Extract the (x, y) coordinate from the center of the cell holding the provided text.  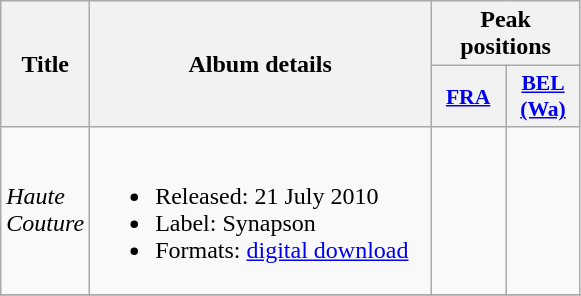
Title (46, 64)
Peak positions (506, 34)
Released: 21 July 2010Label: SynapsonFormats: digital download (260, 210)
FRA (468, 96)
BEL (Wa) (544, 96)
Haute Couture (46, 210)
Album details (260, 64)
